Search for the cell housing the specified text and yield its [x, y] center coordinate. 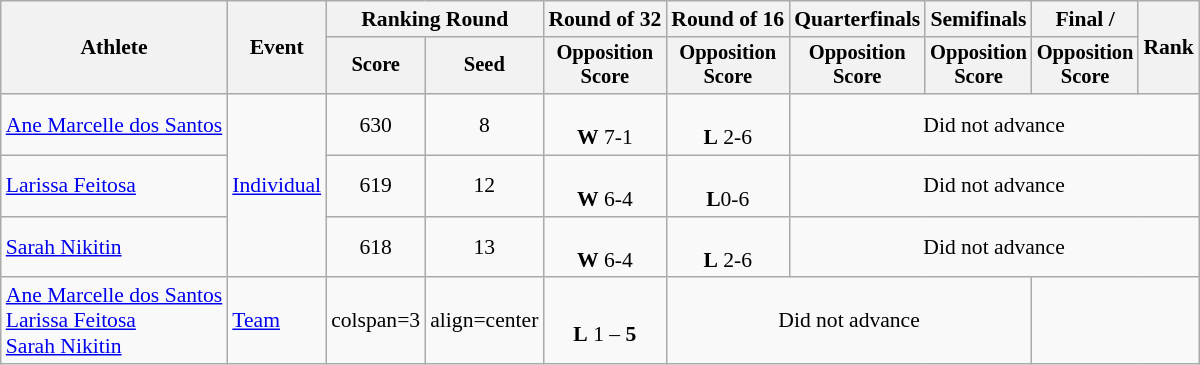
Ane Marcelle dos SantosLarissa FeitosaSarah Nikitin [114, 322]
13 [484, 248]
L0-6 [728, 186]
colspan=3 [376, 322]
Individual [276, 186]
W 7-1 [604, 124]
618 [376, 248]
Event [276, 48]
12 [484, 186]
align=center [484, 322]
Ranking Round [434, 19]
Semifinals [978, 19]
Ane Marcelle dos Santos [114, 124]
Seed [484, 66]
L 1 – 5 [604, 322]
Team [276, 322]
Quarterfinals [857, 19]
Score [376, 66]
630 [376, 124]
Sarah Nikitin [114, 248]
Athlete [114, 48]
Rank [1168, 48]
619 [376, 186]
8 [484, 124]
Final / [1086, 19]
Round of 32 [604, 19]
Larissa Feitosa [114, 186]
Round of 16 [728, 19]
